For the text-containing cell, return its midpoint in (X, Y) coordinate format. 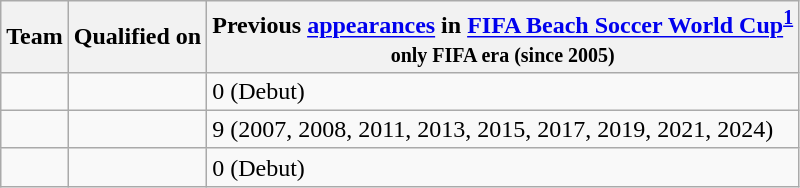
Qualified on (137, 37)
Team (35, 37)
9 (2007, 2008, 2011, 2013, 2015, 2017, 2019, 2021, 2024) (503, 129)
Previous appearances in FIFA Beach Soccer World Cup1only FIFA era (since 2005) (503, 37)
